Search for the cell housing the specified text and yield its (x, y) center coordinate. 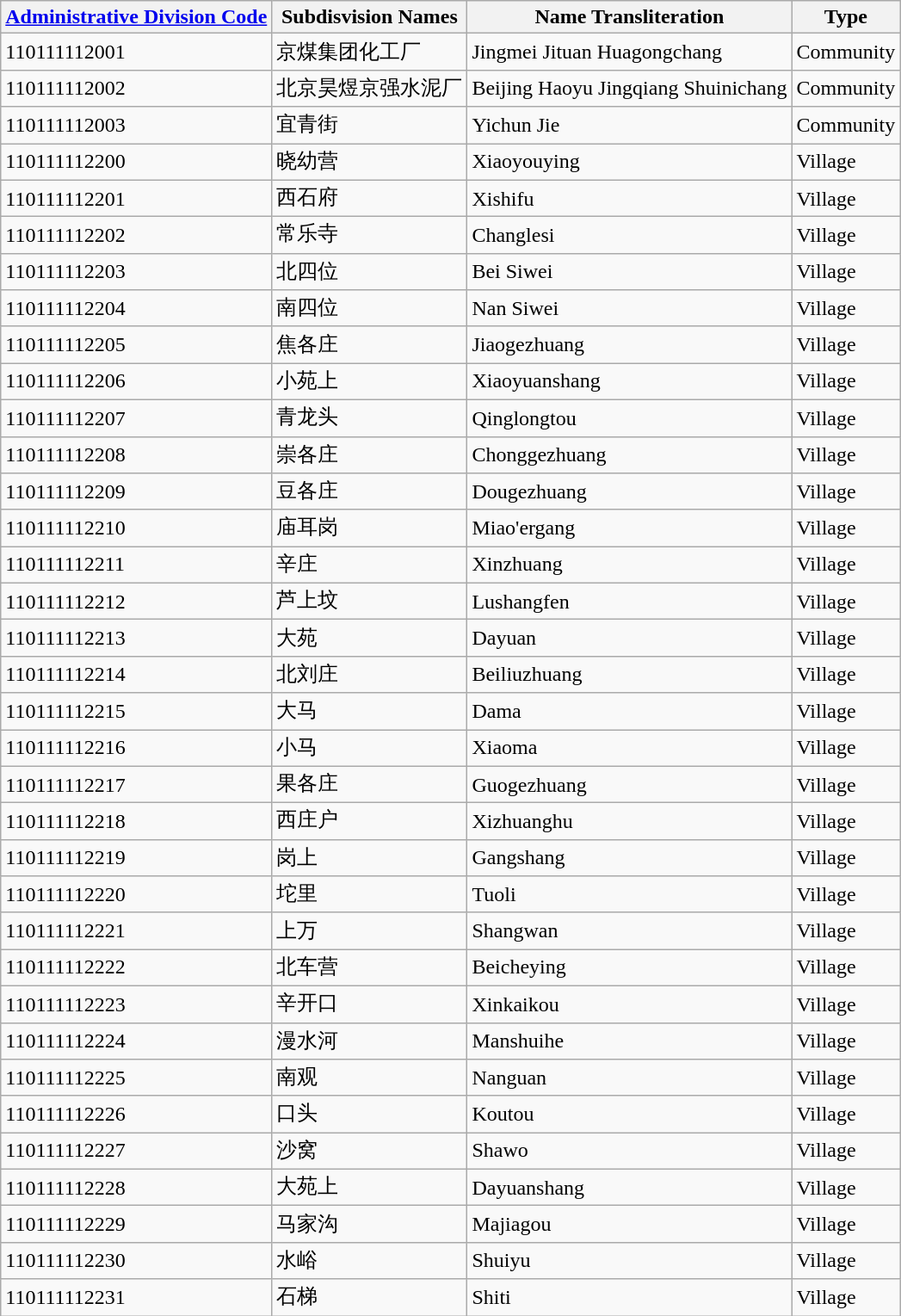
Majiagou (630, 1224)
马家沟 (370, 1224)
水峪 (370, 1260)
110111112217 (136, 785)
庙耳岗 (370, 528)
Shuiyu (630, 1260)
Xizhuanghu (630, 821)
Xinzhuang (630, 565)
Jingmei Jituan Huagongchang (630, 52)
110111112224 (136, 1041)
北刘庄 (370, 675)
Chonggezhuang (630, 454)
宜青街 (370, 126)
西石府 (370, 198)
大苑上 (370, 1188)
坨里 (370, 895)
芦上坟 (370, 601)
110111112202 (136, 236)
110111112221 (136, 931)
110111112229 (136, 1224)
西庄户 (370, 821)
110111112227 (136, 1152)
Xiaoma (630, 749)
Xiaoyouying (630, 162)
110111112219 (136, 857)
小苑上 (370, 382)
上万 (370, 931)
110111112210 (136, 528)
Nanguan (630, 1078)
Shawo (630, 1152)
Dayuan (630, 639)
110111112208 (136, 454)
110111112207 (136, 418)
110111112206 (136, 382)
110111112214 (136, 675)
大马 (370, 711)
110111112220 (136, 895)
南四位 (370, 308)
Xishifu (630, 198)
焦各庄 (370, 344)
北四位 (370, 272)
辛开口 (370, 1004)
辛庄 (370, 565)
崇各庄 (370, 454)
Lushangfen (630, 601)
Beiliuzhuang (630, 675)
Yichun Jie (630, 126)
沙窝 (370, 1152)
110111112209 (136, 492)
Qinglongtou (630, 418)
Jiaogezhuang (630, 344)
京煤集团化工厂 (370, 52)
Name Transliteration (630, 17)
110111112218 (136, 821)
Xiaoyuanshang (630, 382)
大苑 (370, 639)
110111112213 (136, 639)
Xinkaikou (630, 1004)
110111112003 (136, 126)
南观 (370, 1078)
110111112228 (136, 1188)
Koutou (630, 1114)
Beicheying (630, 967)
Gangshang (630, 857)
110111112002 (136, 88)
岗上 (370, 857)
青龙头 (370, 418)
110111112215 (136, 711)
晓幼营 (370, 162)
Dama (630, 711)
Tuoli (630, 895)
110111112211 (136, 565)
110111112001 (136, 52)
Guogezhuang (630, 785)
果各庄 (370, 785)
Bei Siwei (630, 272)
110111112205 (136, 344)
110111112200 (136, 162)
Miao'ergang (630, 528)
110111112230 (136, 1260)
北京昊煜京强水泥厂 (370, 88)
110111112223 (136, 1004)
Dougezhuang (630, 492)
110111112203 (136, 272)
Changlesi (630, 236)
石梯 (370, 1298)
Shiti (630, 1298)
口头 (370, 1114)
Manshuihe (630, 1041)
110111112201 (136, 198)
北车营 (370, 967)
Nan Siwei (630, 308)
110111112225 (136, 1078)
Subdisvision Names (370, 17)
110111112231 (136, 1298)
豆各庄 (370, 492)
Shangwan (630, 931)
110111112204 (136, 308)
110111112222 (136, 967)
110111112216 (136, 749)
Administrative Division Code (136, 17)
Type (846, 17)
常乐寺 (370, 236)
110111112226 (136, 1114)
漫水河 (370, 1041)
Beijing Haoyu Jingqiang Shuinichang (630, 88)
小马 (370, 749)
110111112212 (136, 601)
Dayuanshang (630, 1188)
